Find where the given text appears and provide that cell's center as [X, Y] coordinate. 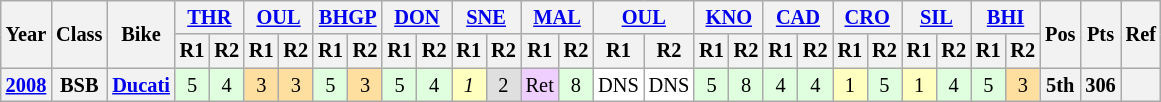
Pts [1100, 34]
306 [1100, 85]
5th [1060, 85]
Ref [1141, 34]
Ducati [140, 85]
2 [504, 85]
BHI [1006, 17]
Pos [1060, 34]
SNE [486, 17]
DON [416, 17]
SIL [936, 17]
THR [210, 17]
Ret [540, 85]
MAL [558, 17]
BHGP [348, 17]
CAD [798, 17]
KNO [728, 17]
2008 [26, 85]
BSB [79, 85]
Bike [140, 34]
Year [26, 34]
CRO [868, 17]
Class [79, 34]
